Return (X, Y) of the center of cell containing provided text 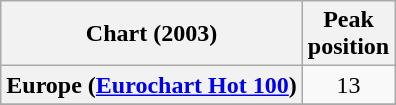
Peakposition (348, 34)
13 (348, 85)
Europe (Eurochart Hot 100) (152, 85)
Chart (2003) (152, 34)
